Capture the cell that displays the provided text and extract its [x, y] central coordinate. 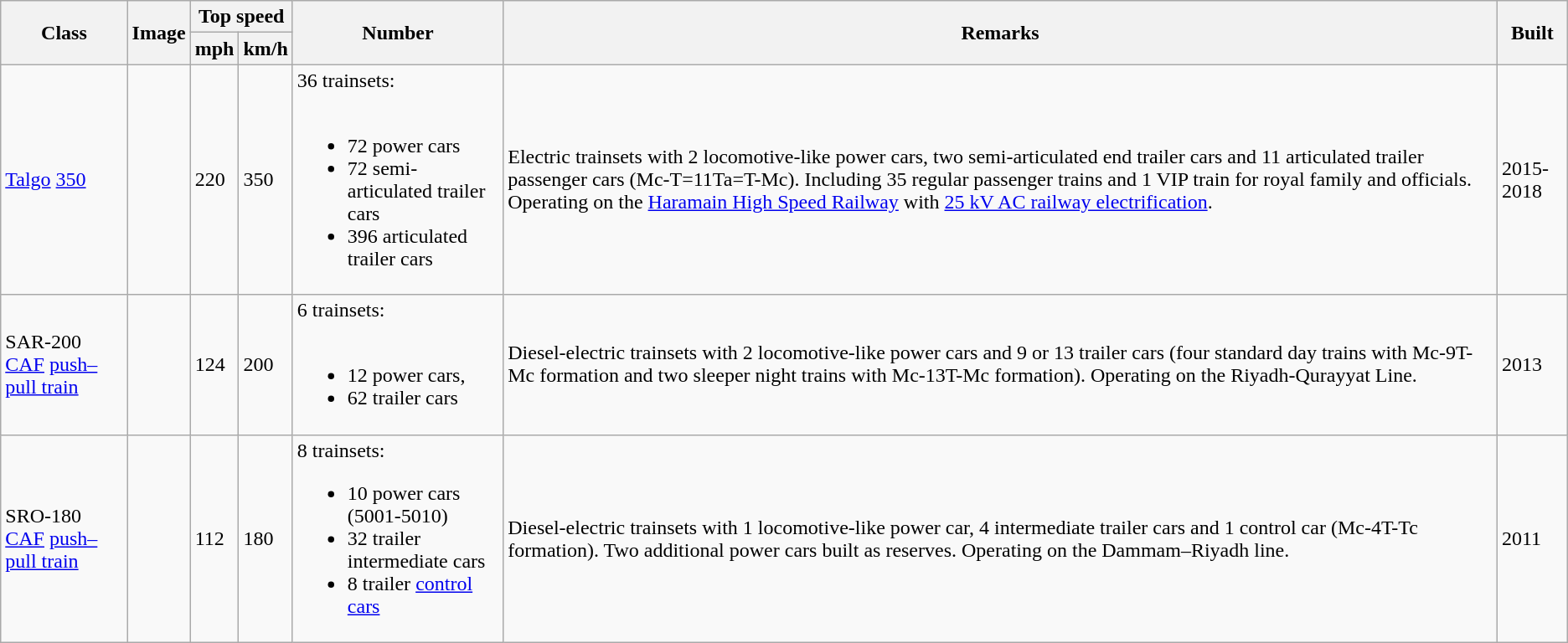
2015-2018 [1532, 179]
mph [214, 49]
Talgo 350 [64, 179]
SAR-200 CAF push–pull train [64, 365]
Class [64, 33]
350 [266, 179]
Image [159, 33]
36 trainsets:72 power cars72 semi-articulated trailer cars396 articulated trailer cars [397, 179]
Top speed [241, 17]
2013 [1532, 365]
km/h [266, 49]
SRO-180 CAF push–pull train [64, 538]
6 trainsets:12 power cars,62 trailer cars [397, 365]
8 trainsets:10 power cars (5001-5010)32 trailer intermediate cars8 trailer control cars [397, 538]
200 [266, 365]
Number [397, 33]
220 [214, 179]
124 [214, 365]
112 [214, 538]
2011 [1532, 538]
Built [1532, 33]
Remarks [1000, 33]
180 [266, 538]
